Detect which cell encompasses the target text, then output its [x, y] center coordinate. 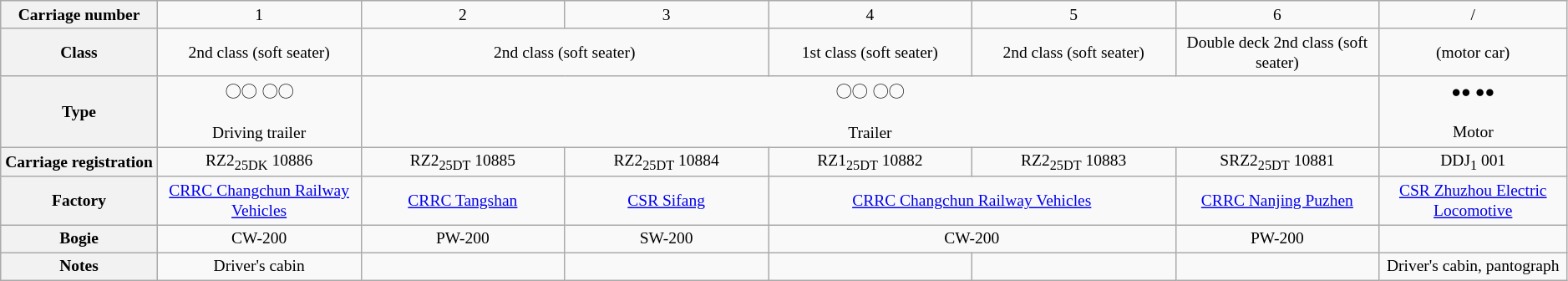
3 [667, 15]
CSR Sifang [667, 201]
Carriage registration [79, 162]
Notes [79, 266]
SRZ225DT 10881 [1277, 162]
RZ225DT 10884 [667, 162]
Driver's cabin [259, 266]
Driver's cabin, pantograph [1474, 266]
Type [79, 111]
〇〇 〇〇Trailer [870, 111]
Bogie [79, 239]
1st class (soft seater) [870, 52]
1 [259, 15]
Factory [79, 201]
RZ225DK 10886 [259, 162]
DDJ1 001 [1474, 162]
6 [1277, 15]
4 [870, 15]
Carriage number [79, 15]
RZ225DT 10883 [1073, 162]
/ [1474, 15]
RZ125DT 10882 [870, 162]
RZ225DT 10885 [463, 162]
(motor car) [1474, 52]
CRRC Nanjing Puzhen [1277, 201]
SW-200 [667, 239]
Double deck 2nd class (soft seater) [1277, 52]
CRRC Tangshan [463, 201]
2 [463, 15]
〇〇 〇〇Driving trailer [259, 111]
CSR Zhuzhou Electric Locomotive [1474, 201]
5 [1073, 15]
●● ●●Motor [1474, 111]
Class [79, 52]
